Identify which cell holds the provided text, then report its [x, y] central coordinate. 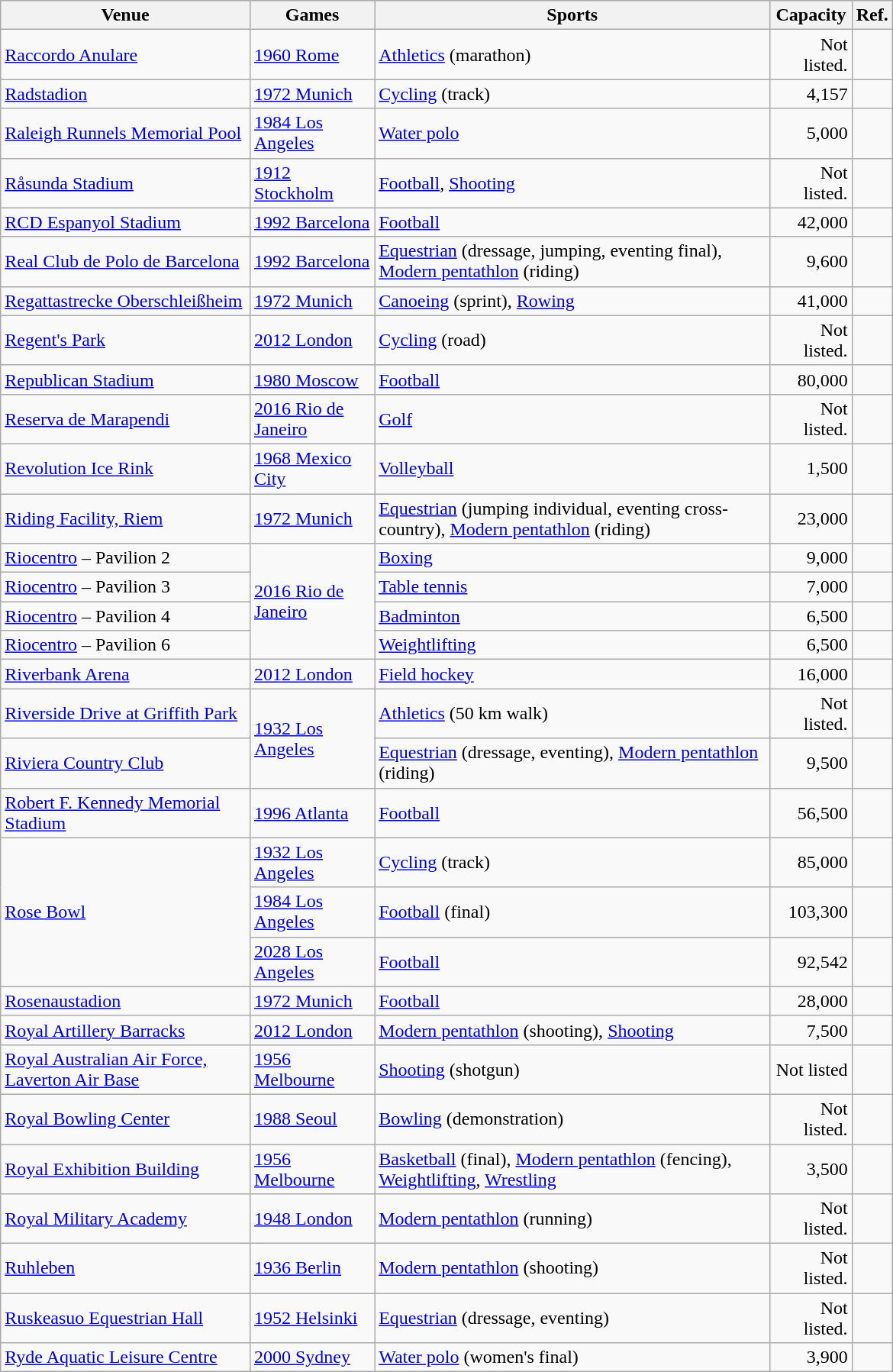
Football, Shooting [572, 183]
Ryde Aquatic Leisure Centre [125, 1357]
Royal Military Academy [125, 1219]
Raleigh Runnels Memorial Pool [125, 133]
Rosenaustadion [125, 1001]
Robert F. Kennedy Memorial Stadium [125, 812]
1948 London [311, 1219]
Royal Artillery Barracks [125, 1030]
9,000 [811, 558]
80,000 [811, 379]
Radstadion [125, 94]
4,157 [811, 94]
56,500 [811, 812]
41,000 [811, 301]
Riocentro – Pavilion 2 [125, 558]
9,500 [811, 763]
Water polo (women's final) [572, 1357]
Royal Bowling Center [125, 1119]
Equestrian (dressage, jumping, eventing final), Modern pentathlon (riding) [572, 261]
1968 Mexico City [311, 469]
42,000 [811, 222]
Athletics (50 km walk) [572, 713]
Modern pentathlon (shooting) [572, 1269]
Equestrian (dressage, eventing), Modern pentathlon (riding) [572, 763]
Basketball (final), Modern pentathlon (fencing), Weightlifting, Wrestling [572, 1168]
Volleyball [572, 469]
Royal Exhibition Building [125, 1168]
Modern pentathlon (running) [572, 1219]
Golf [572, 418]
Table tennis [572, 587]
1980 Moscow [311, 379]
Boxing [572, 558]
Riocentro – Pavilion 3 [125, 587]
Sports [572, 15]
103,300 [811, 912]
7,000 [811, 587]
Republican Stadium [125, 379]
3,900 [811, 1357]
92,542 [811, 962]
1,500 [811, 469]
Shooting (shotgun) [572, 1069]
Badminton [572, 616]
Revolution Ice Rink [125, 469]
Bowling (demonstration) [572, 1119]
23,000 [811, 518]
Riocentro – Pavilion 4 [125, 616]
Not listed [811, 1069]
Riding Facility, Riem [125, 518]
Equestrian (jumping individual, eventing cross-country), Modern pentathlon (riding) [572, 518]
Games [311, 15]
3,500 [811, 1168]
Reserva de Marapendi [125, 418]
RCD Espanyol Stadium [125, 222]
Venue [125, 15]
Råsunda Stadium [125, 183]
Riverbank Arena [125, 674]
Riverside Drive at Griffith Park [125, 713]
Raccordo Anulare [125, 55]
Ref. [872, 15]
1936 Berlin [311, 1269]
28,000 [811, 1001]
Equestrian (dressage, eventing) [572, 1318]
Football (final) [572, 912]
Capacity [811, 15]
Modern pentathlon (shooting), Shooting [572, 1030]
Ruhleben [125, 1269]
1912 Stockholm [311, 183]
16,000 [811, 674]
1988 Seoul [311, 1119]
Field hockey [572, 674]
2000 Sydney [311, 1357]
2028 Los Angeles [311, 962]
Athletics (marathon) [572, 55]
Riocentro – Pavilion 6 [125, 645]
5,000 [811, 133]
Water polo [572, 133]
Rose Bowl [125, 912]
7,500 [811, 1030]
Canoeing (sprint), Rowing [572, 301]
1960 Rome [311, 55]
85,000 [811, 863]
Real Club de Polo de Barcelona [125, 261]
Riviera Country Club [125, 763]
1952 Helsinki [311, 1318]
1996 Atlanta [311, 812]
Cycling (road) [572, 341]
Regattastrecke Oberschleißheim [125, 301]
9,600 [811, 261]
Royal Australian Air Force, Laverton Air Base [125, 1069]
Regent's Park [125, 341]
Weightlifting [572, 645]
Ruskeasuo Equestrian Hall [125, 1318]
